Extract the [X, Y] coordinate from the center of the cell holding the provided text.  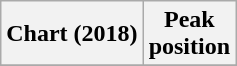
Chart (2018) [72, 34]
Peak position [189, 34]
